Detect which cell encompasses the target text, then output its [X, Y] center coordinate. 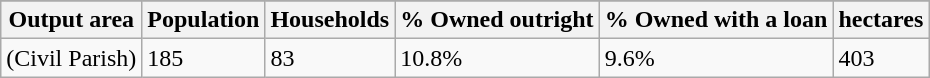
% Owned with a loan [716, 20]
% Owned outright [497, 20]
hectares [881, 20]
Households [330, 20]
9.6% [716, 58]
Output area [72, 20]
403 [881, 58]
(Civil Parish) [72, 58]
10.8% [497, 58]
83 [330, 58]
Population [204, 20]
185 [204, 58]
